Detect which cell encompasses the target text, then output its [X, Y] center coordinate. 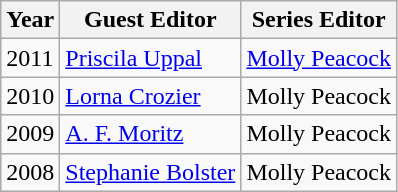
2009 [30, 134]
2008 [30, 172]
Year [30, 20]
Lorna Crozier [150, 96]
A. F. Moritz [150, 134]
2010 [30, 96]
Guest Editor [150, 20]
2011 [30, 58]
Stephanie Bolster [150, 172]
Priscila Uppal [150, 58]
Series Editor [319, 20]
